Pinpoint the cell where the given text exists, returning its (X, Y) midpoint coordinate. 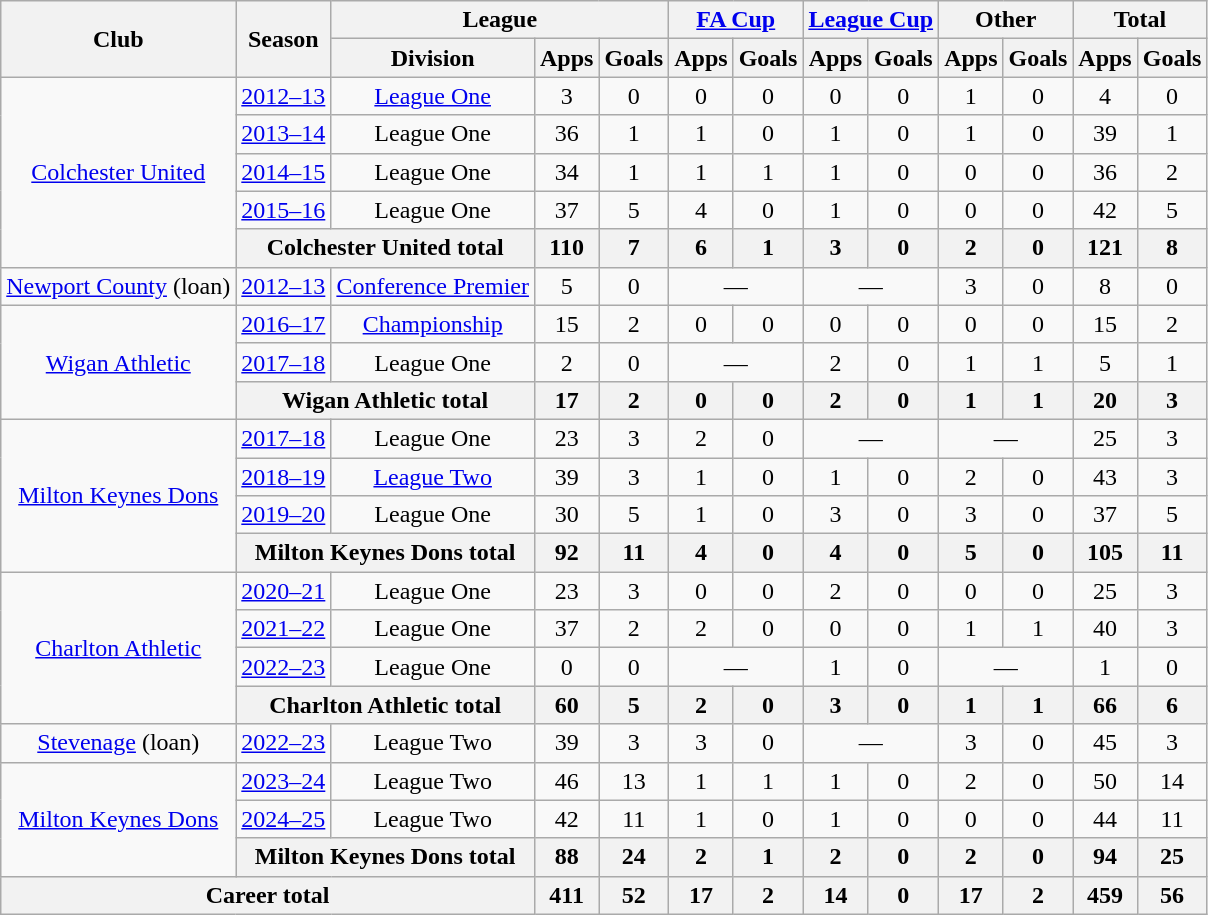
459 (1105, 895)
44 (1105, 819)
2014–15 (284, 172)
24 (634, 857)
Stevenage (loan) (118, 743)
45 (1105, 743)
Conference Premier (433, 286)
105 (1105, 553)
40 (1105, 629)
Colchester United total (386, 248)
Career total (268, 895)
Division (433, 58)
Wigan Athletic total (386, 400)
Championship (433, 324)
20 (1105, 400)
2023–24 (284, 781)
2016–17 (284, 324)
411 (566, 895)
34 (566, 172)
Total (1140, 20)
13 (634, 781)
56 (1172, 895)
43 (1105, 477)
Other (1006, 20)
92 (566, 553)
52 (634, 895)
94 (1105, 857)
2018–19 (284, 477)
46 (566, 781)
Colchester United (118, 172)
30 (566, 515)
50 (1105, 781)
2024–25 (284, 819)
Charlton Athletic (118, 648)
110 (566, 248)
Wigan Athletic (118, 362)
Season (284, 39)
League Cup (871, 20)
66 (1105, 705)
FA Cup (736, 20)
2015–16 (284, 210)
88 (566, 857)
Newport County (loan) (118, 286)
League (500, 20)
60 (566, 705)
2021–22 (284, 629)
2020–21 (284, 591)
2013–14 (284, 134)
2019–20 (284, 515)
121 (1105, 248)
Club (118, 39)
Charlton Athletic total (386, 705)
7 (634, 248)
